For the text-containing cell, return its midpoint in [X, Y] coordinate format. 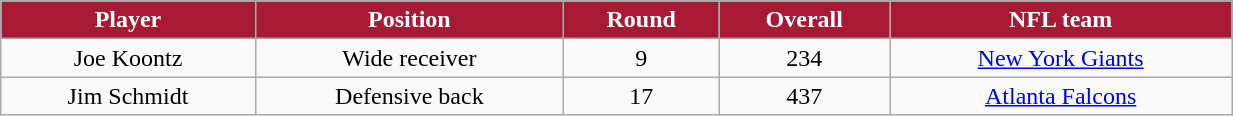
Round [642, 20]
Wide receiver [409, 58]
New York Giants [1061, 58]
Joe Koontz [128, 58]
9 [642, 58]
Overall [804, 20]
437 [804, 96]
Position [409, 20]
Jim Schmidt [128, 96]
NFL team [1061, 20]
Player [128, 20]
17 [642, 96]
234 [804, 58]
Atlanta Falcons [1061, 96]
Defensive back [409, 96]
